For the text-containing cell, return its midpoint in (x, y) coordinate format. 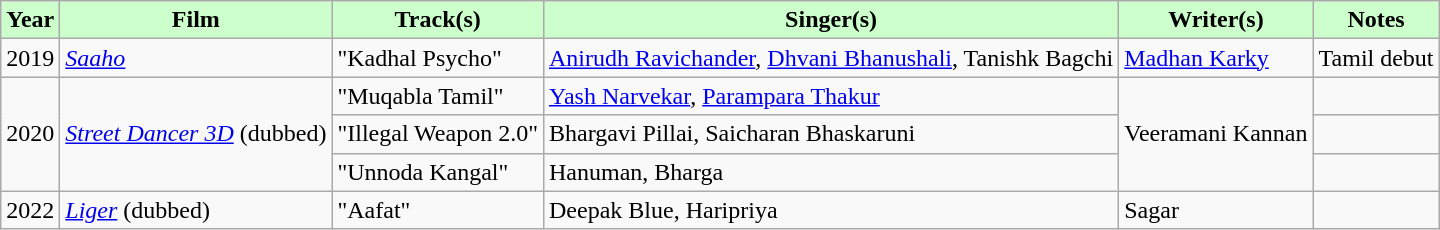
Hanuman, Bharga (830, 172)
Bhargavi Pillai, Saicharan Bhaskaruni (830, 134)
Sagar (1216, 210)
Track(s) (438, 20)
"Muqabla Tamil" (438, 96)
Film (196, 20)
Veeramani Kannan (1216, 134)
2020 (30, 134)
"Illegal Weapon 2.0" (438, 134)
Anirudh Ravichander, Dhvani Bhanushali, Tanishk Bagchi (830, 58)
Writer(s) (1216, 20)
Saaho (196, 58)
2019 (30, 58)
Liger (dubbed) (196, 210)
Singer(s) (830, 20)
2022 (30, 210)
Yash Narvekar, Parampara Thakur (830, 96)
Notes (1376, 20)
Street Dancer 3D (dubbed) (196, 134)
"Aafat" (438, 210)
Deepak Blue, Haripriya (830, 210)
"Kadhal Psycho" (438, 58)
Madhan Karky (1216, 58)
Year (30, 20)
"Unnoda Kangal" (438, 172)
Tamil debut (1376, 58)
